Detect which cell encompasses the target text, then output its [X, Y] center coordinate. 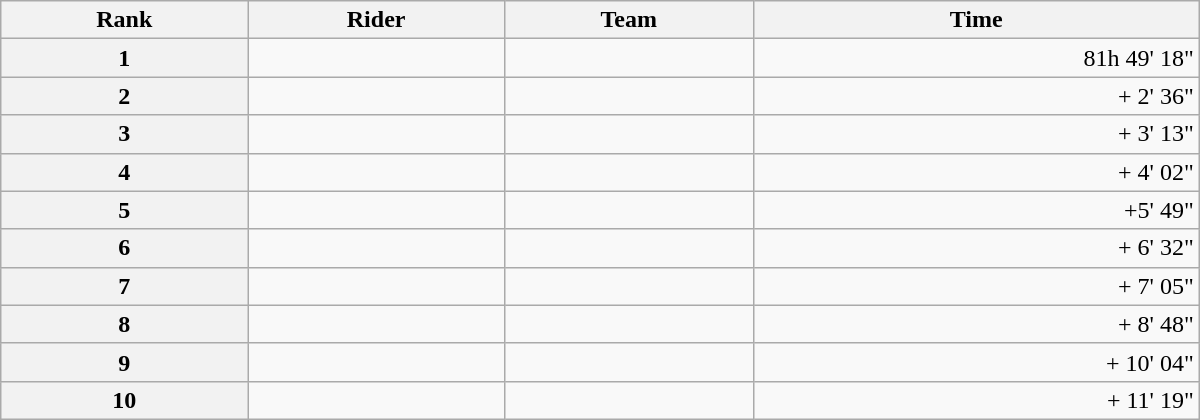
Time [976, 20]
+ 6' 32" [976, 248]
10 [124, 400]
+ 10' 04" [976, 362]
+ 4' 02" [976, 172]
4 [124, 172]
3 [124, 134]
9 [124, 362]
+ 3' 13" [976, 134]
Rider [376, 20]
2 [124, 96]
8 [124, 324]
+ 11' 19" [976, 400]
+ 8' 48" [976, 324]
Team [628, 20]
+ 2' 36" [976, 96]
7 [124, 286]
81h 49' 18" [976, 58]
+5' 49" [976, 210]
5 [124, 210]
+ 7' 05" [976, 286]
6 [124, 248]
1 [124, 58]
Rank [124, 20]
